Search for the cell housing the specified text and yield its (X, Y) center coordinate. 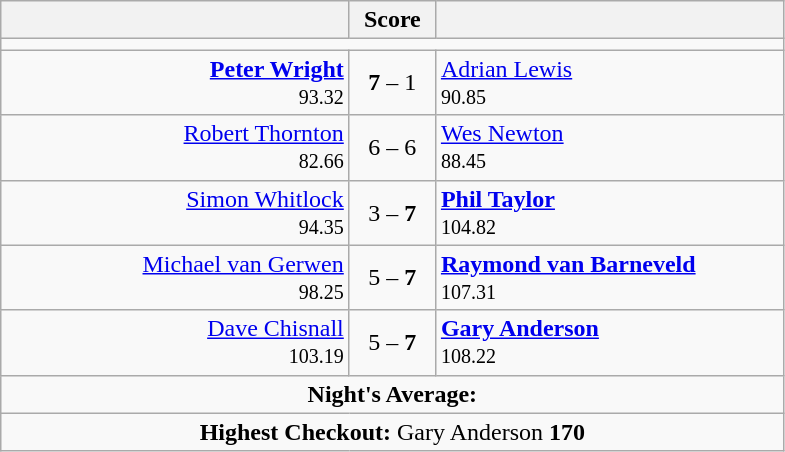
Phil Taylor 104.82 (610, 212)
Wes Newton 88.45 (610, 148)
Night's Average: (392, 394)
Robert Thornton 82.66 (176, 148)
Gary Anderson 108.22 (610, 342)
Simon Whitlock 94.35 (176, 212)
3 – 7 (392, 212)
Peter Wright 93.32 (176, 82)
Score (392, 20)
Raymond van Barneveld 107.31 (610, 278)
Adrian Lewis 90.85 (610, 82)
Dave Chisnall 103.19 (176, 342)
7 – 1 (392, 82)
Highest Checkout: Gary Anderson 170 (392, 432)
Michael van Gerwen 98.25 (176, 278)
6 – 6 (392, 148)
